Scan for the cell matching the given text and deliver its (x, y) coordinate at center. 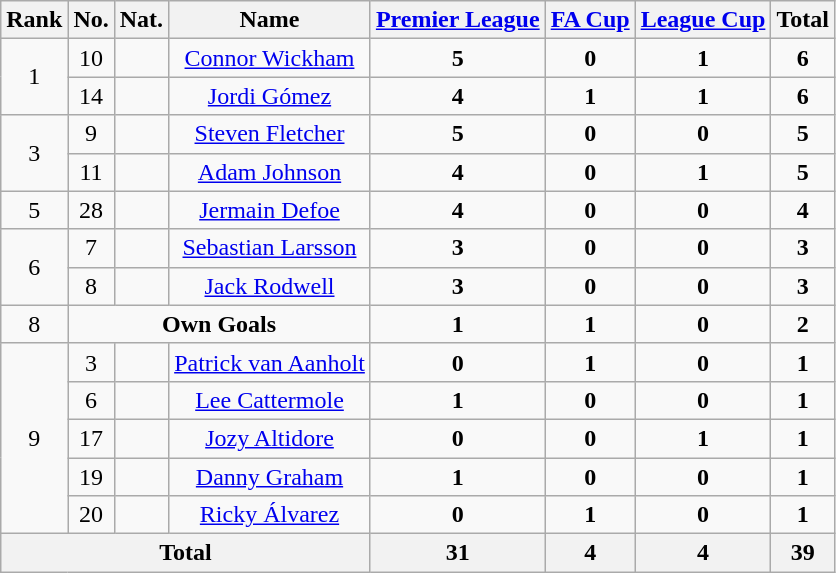
28 (91, 210)
No. (91, 20)
Jermain Defoe (270, 210)
7 (91, 248)
League Cup (703, 20)
39 (803, 553)
20 (91, 515)
17 (91, 438)
Adam Johnson (270, 172)
Own Goals (220, 324)
Steven Fletcher (270, 134)
Name (270, 20)
Danny Graham (270, 477)
Sebastian Larsson (270, 248)
Patrick van Aanholt (270, 362)
Nat. (141, 20)
11 (91, 172)
Jack Rodwell (270, 286)
19 (91, 477)
Jozy Altidore (270, 438)
31 (458, 553)
Rank (34, 20)
Jordi Gómez (270, 96)
14 (91, 96)
Lee Cattermole (270, 400)
Premier League (458, 20)
Ricky Álvarez (270, 515)
Connor Wickham (270, 58)
2 (803, 324)
10 (91, 58)
FA Cup (590, 20)
